Extract the (x, y) coordinate from the center of the cell holding the provided text.  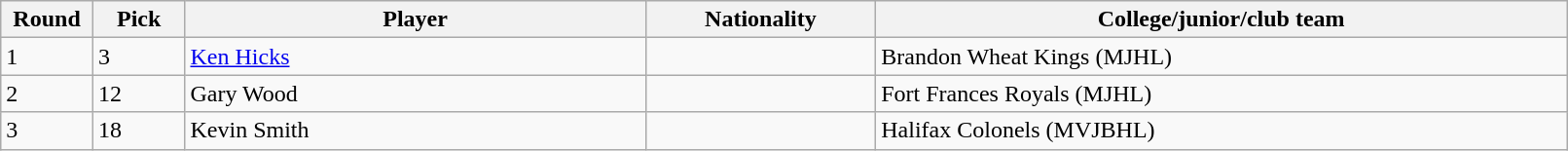
Player (415, 19)
Halifax Colonels (MVJBHL) (1222, 131)
Pick (138, 19)
12 (138, 94)
Fort Frances Royals (MJHL) (1222, 94)
18 (138, 131)
1 (47, 57)
Nationality (761, 19)
Ken Hicks (415, 57)
College/junior/club team (1222, 19)
Kevin Smith (415, 131)
Brandon Wheat Kings (MJHL) (1222, 57)
Gary Wood (415, 94)
2 (47, 94)
Round (47, 19)
